Capture the cell that displays the provided text and extract its [x, y] central coordinate. 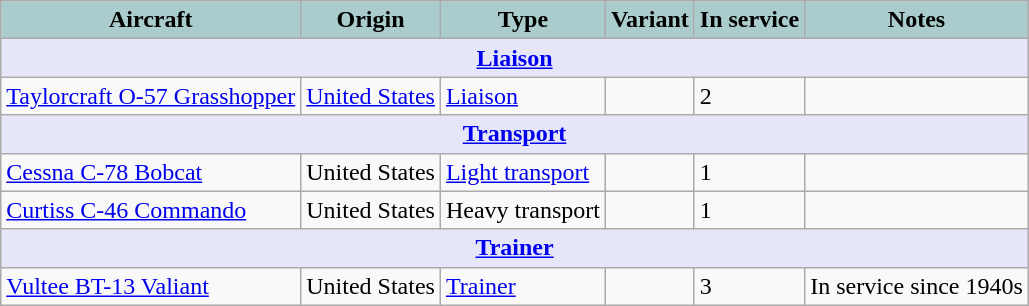
Vultee BT-13 Valiant [151, 286]
Heavy transport [522, 210]
Transport [515, 134]
Light transport [522, 172]
Variant [650, 20]
2 [749, 96]
Cessna C-78 Bobcat [151, 172]
In service since 1940s [917, 286]
3 [749, 286]
Aircraft [151, 20]
Notes [917, 20]
Type [522, 20]
Taylorcraft O-57 Grasshopper [151, 96]
In service [749, 20]
Curtiss C-46 Commando [151, 210]
Origin [371, 20]
